Provide the [X, Y] coordinate of the cell's center where the given text is located.  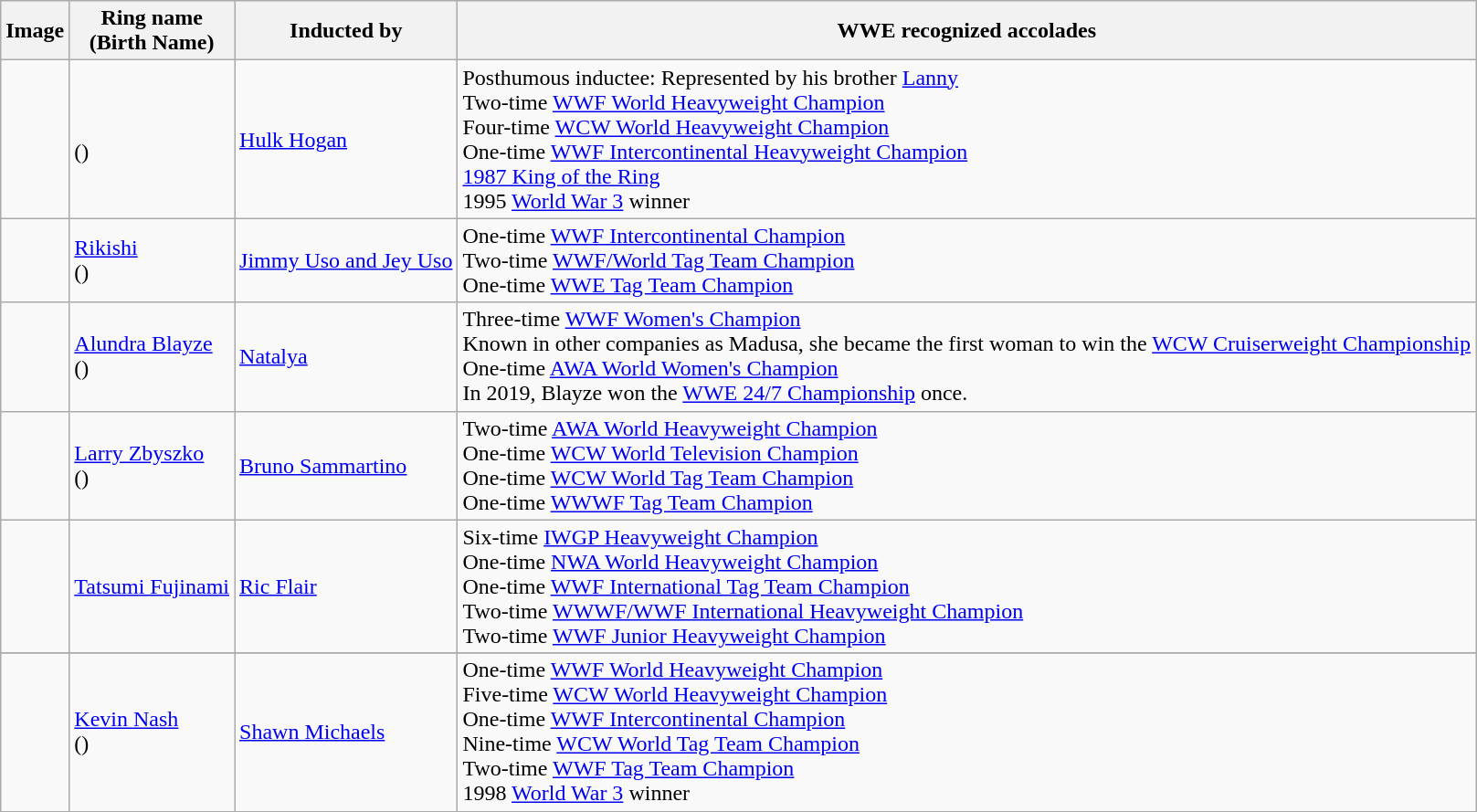
Image [35, 31]
Jimmy Uso and Jey Uso [346, 260]
Rikishi() [152, 260]
Alundra Blayze() [152, 356]
Natalya [346, 356]
WWE recognized accolades [966, 31]
Inducted by [346, 31]
Ring name(Birth Name) [152, 31]
Hulk Hogan [346, 139]
Tatsumi Fujinami [152, 586]
Two-time AWA World Heavyweight ChampionOne-time WCW World Television ChampionOne-time WCW World Tag Team ChampionOne-time WWWF Tag Team Champion [966, 466]
Kevin Nash() [152, 733]
Larry Zbyszko() [152, 466]
Shawn Michaels [346, 733]
Ric Flair [346, 586]
Bruno Sammartino [346, 466]
One-time WWF Intercontinental ChampionTwo-time WWF/World Tag Team ChampionOne-time WWE Tag Team Champion [966, 260]
() [152, 139]
